Scan for the cell matching the given text and deliver its [x, y] coordinate at center. 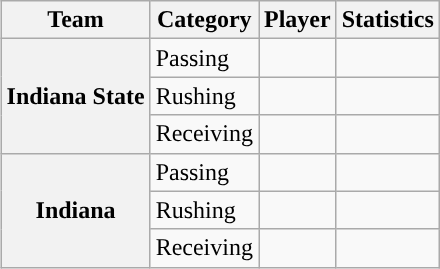
Player [297, 20]
Category [204, 20]
Indiana [76, 210]
Statistics [388, 20]
Team [76, 20]
Indiana State [76, 96]
